Provide the [x, y] coordinate of the cell's center where the given text is located.  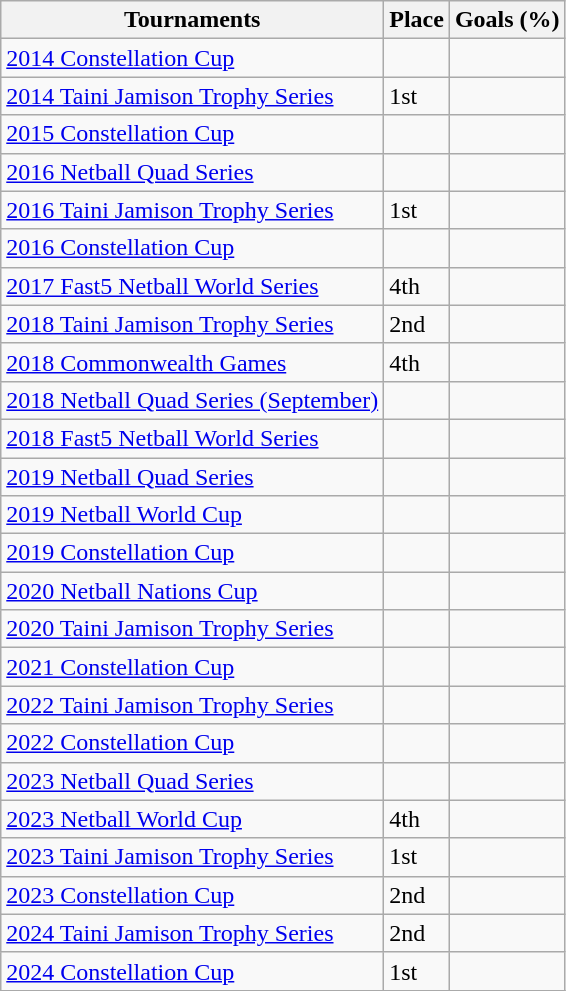
Goals (%) [507, 20]
2019 Constellation Cup [192, 553]
2024 Taini Jamison Trophy Series [192, 933]
2023 Constellation Cup [192, 895]
2022 Constellation Cup [192, 743]
2016 Taini Jamison Trophy Series [192, 210]
2020 Netball Nations Cup [192, 591]
2014 Constellation Cup [192, 58]
2021 Constellation Cup [192, 667]
2016 Constellation Cup [192, 248]
2022 Taini Jamison Trophy Series [192, 705]
2023 Taini Jamison Trophy Series [192, 857]
2018 Netball Quad Series (September) [192, 400]
2019 Netball World Cup [192, 515]
2024 Constellation Cup [192, 971]
2018 Taini Jamison Trophy Series [192, 324]
2018 Commonwealth Games [192, 362]
2020 Taini Jamison Trophy Series [192, 629]
2016 Netball Quad Series [192, 172]
2023 Netball World Cup [192, 819]
2015 Constellation Cup [192, 134]
Place [417, 20]
2023 Netball Quad Series [192, 781]
2014 Taini Jamison Trophy Series [192, 96]
2017 Fast5 Netball World Series [192, 286]
2019 Netball Quad Series [192, 477]
2018 Fast5 Netball World Series [192, 438]
Tournaments [192, 20]
